Extract the [X, Y] coordinate from the center of the cell holding the provided text.  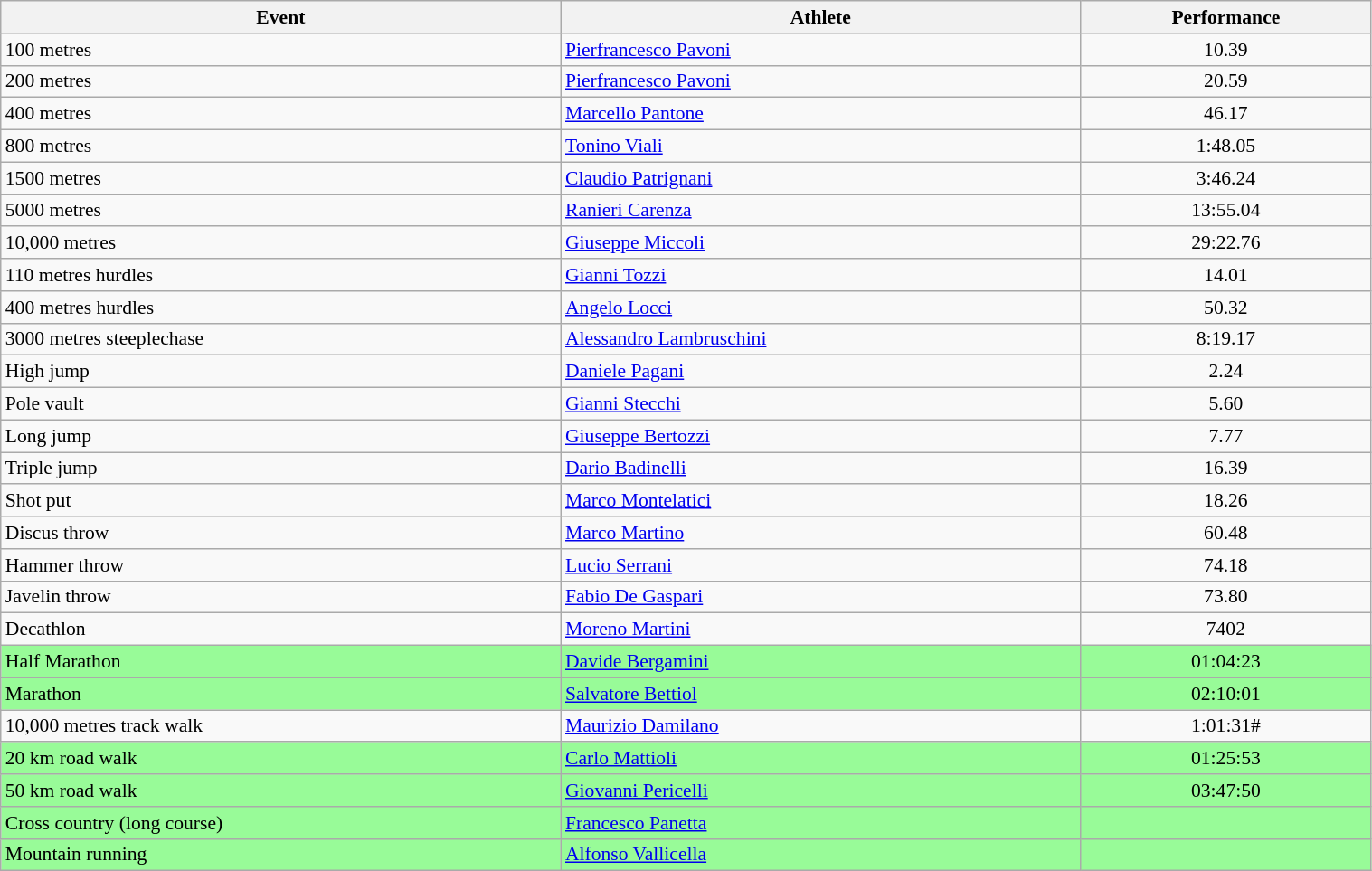
3000 metres steeplechase [280, 339]
3:46.24 [1226, 178]
8:19.17 [1226, 339]
Gianni Tozzi [821, 275]
Pole vault [280, 404]
Lucio Serrani [821, 565]
Alessandro Lambruschini [821, 339]
Long jump [280, 436]
Discus throw [280, 533]
Gianni Stecchi [821, 404]
Dario Badinelli [821, 469]
Alfonso Vallicella [821, 855]
Marcello Pantone [821, 114]
Marathon [280, 694]
20 km road walk [280, 759]
5.60 [1226, 404]
Mountain running [280, 855]
Moreno Martini [821, 630]
Angelo Locci [821, 308]
Giuseppe Miccoli [821, 243]
Salvatore Bettiol [821, 694]
1:48.05 [1226, 147]
200 metres [280, 81]
Cross country (long course) [280, 823]
7402 [1226, 630]
400 metres [280, 114]
Marco Martino [821, 533]
Davide Bergamini [821, 662]
800 metres [280, 147]
73.80 [1226, 597]
400 metres hurdles [280, 308]
Marco Montelatici [821, 501]
74.18 [1226, 565]
60.48 [1226, 533]
10,000 metres track walk [280, 726]
Performance [1226, 17]
10,000 metres [280, 243]
Francesco Panetta [821, 823]
Daniele Pagani [821, 372]
100 metres [280, 50]
Javelin throw [280, 597]
Hammer throw [280, 565]
Maurizio Damilano [821, 726]
01:04:23 [1226, 662]
2.24 [1226, 372]
02:10:01 [1226, 694]
16.39 [1226, 469]
Half Marathon [280, 662]
Tonino Viali [821, 147]
Shot put [280, 501]
18.26 [1226, 501]
1500 metres [280, 178]
14.01 [1226, 275]
7.77 [1226, 436]
10.39 [1226, 50]
46.17 [1226, 114]
20.59 [1226, 81]
5000 metres [280, 211]
Giuseppe Bertozzi [821, 436]
1:01:31# [1226, 726]
13:55.04 [1226, 211]
Claudio Patrignani [821, 178]
03:47:50 [1226, 791]
Fabio De Gaspari [821, 597]
Event [280, 17]
50.32 [1226, 308]
Carlo Mattioli [821, 759]
Decathlon [280, 630]
Triple jump [280, 469]
Athlete [821, 17]
50 km road walk [280, 791]
29:22.76 [1226, 243]
Ranieri Carenza [821, 211]
High jump [280, 372]
01:25:53 [1226, 759]
Giovanni Pericelli [821, 791]
110 metres hurdles [280, 275]
